Find where the given text appears and provide that cell's center as [X, Y] coordinate. 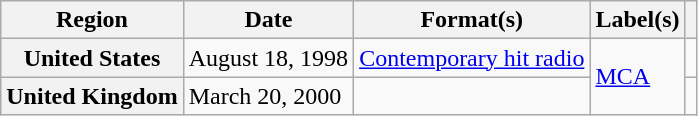
August 18, 1998 [268, 58]
Date [268, 20]
March 20, 2000 [268, 96]
United States [92, 58]
Format(s) [472, 20]
MCA [638, 77]
Label(s) [638, 20]
Region [92, 20]
United Kingdom [92, 96]
Contemporary hit radio [472, 58]
